Detect which cell encompasses the target text, then output its [x, y] center coordinate. 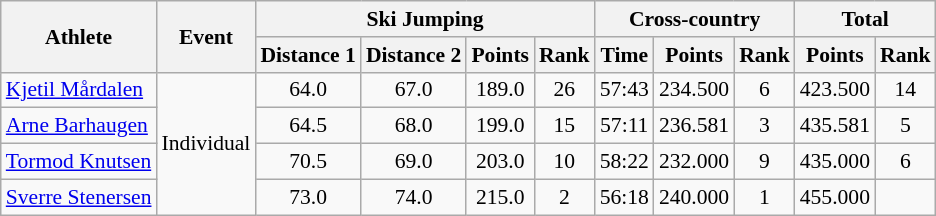
435.581 [835, 126]
189.0 [500, 90]
14 [906, 90]
Sverre Stenersen [79, 197]
234.500 [694, 90]
215.0 [500, 197]
232.000 [694, 162]
Total [866, 19]
15 [564, 126]
64.0 [308, 90]
64.5 [308, 126]
58:22 [624, 162]
70.5 [308, 162]
Event [206, 36]
73.0 [308, 197]
57:11 [624, 126]
9 [764, 162]
Time [624, 55]
Distance 2 [414, 55]
Tormod Knutsen [79, 162]
Ski Jumping [424, 19]
Cross-country [695, 19]
Distance 1 [308, 55]
236.581 [694, 126]
57:43 [624, 90]
10 [564, 162]
Individual [206, 143]
199.0 [500, 126]
74.0 [414, 197]
67.0 [414, 90]
Arne Barhaugen [79, 126]
69.0 [414, 162]
26 [564, 90]
Athlete [79, 36]
2 [564, 197]
3 [764, 126]
240.000 [694, 197]
455.000 [835, 197]
56:18 [624, 197]
1 [764, 197]
5 [906, 126]
68.0 [414, 126]
203.0 [500, 162]
Kjetil Mårdalen [79, 90]
423.500 [835, 90]
435.000 [835, 162]
